Scan for the cell matching the given text and deliver its [X, Y] coordinate at center. 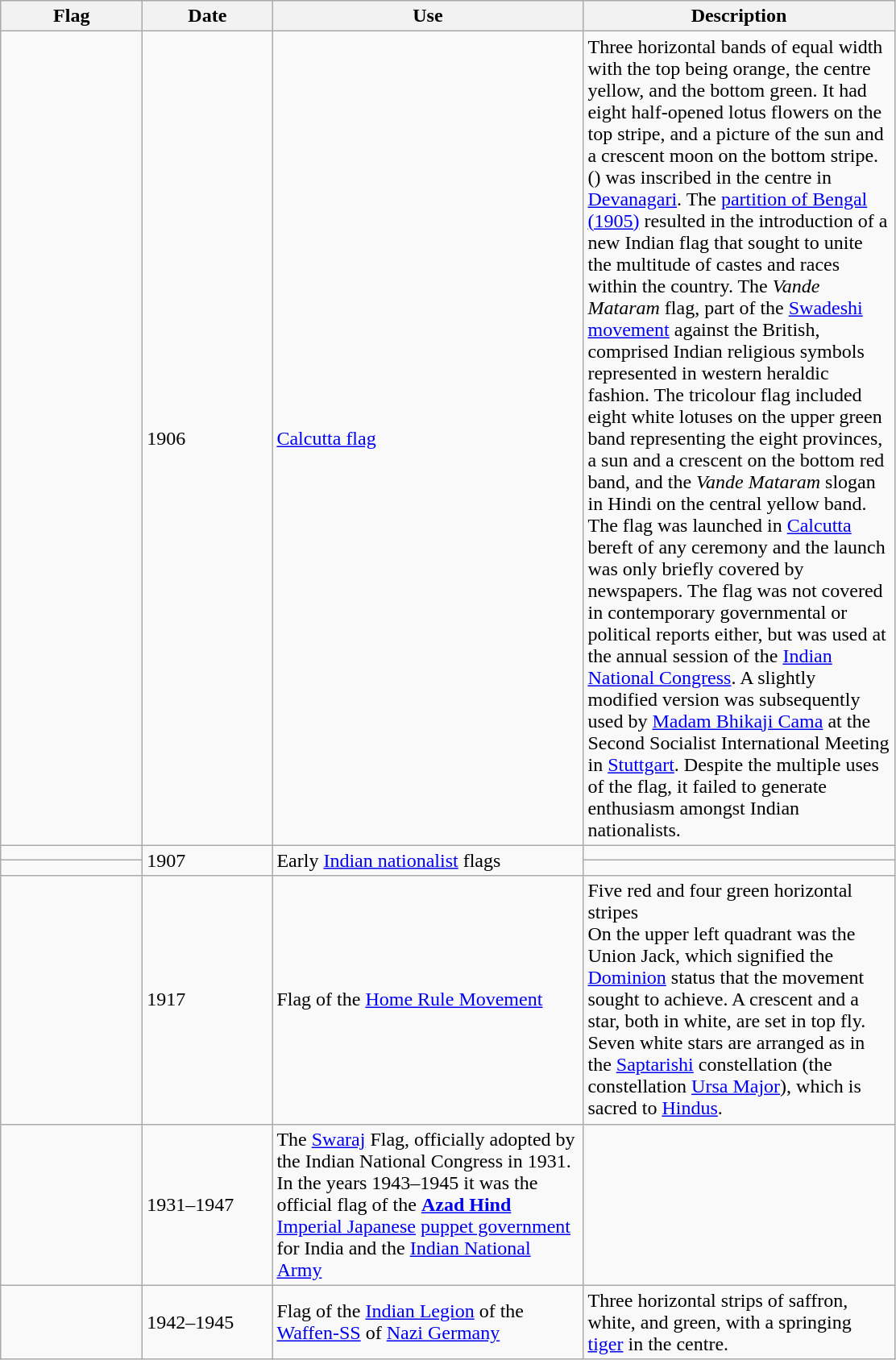
1917 [208, 1000]
Flag of the Home Rule Movement [428, 1000]
Three horizontal strips of saffron, white, and green, with a springing tiger in the centre. [739, 1322]
1942–1945 [208, 1322]
Early Indian nationalist flags [428, 860]
Flag of the Indian Legion of the Waffen-SS of Nazi Germany [428, 1322]
Use [428, 16]
Flag [72, 16]
1907 [208, 860]
1906 [208, 438]
Date [208, 16]
Description [739, 16]
Calcutta flag [428, 438]
1931–1947 [208, 1205]
